Return [x, y] of the center of cell containing provided text 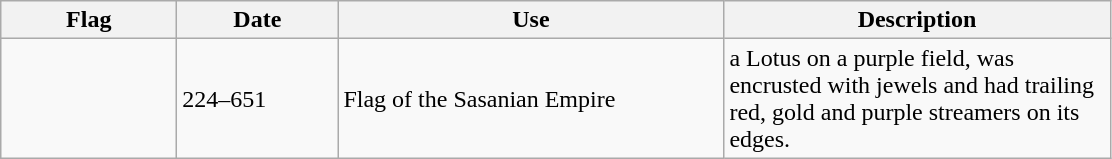
Flag [89, 20]
Use [531, 20]
Flag of the Sasanian Empire [531, 98]
Description [917, 20]
Date [258, 20]
a Lotus on a purple field, was encrusted with jewels and had trailing red, gold and purple streamers on its edges. [917, 98]
224–651 [258, 98]
